For the text-containing cell, return its midpoint in (X, Y) coordinate format. 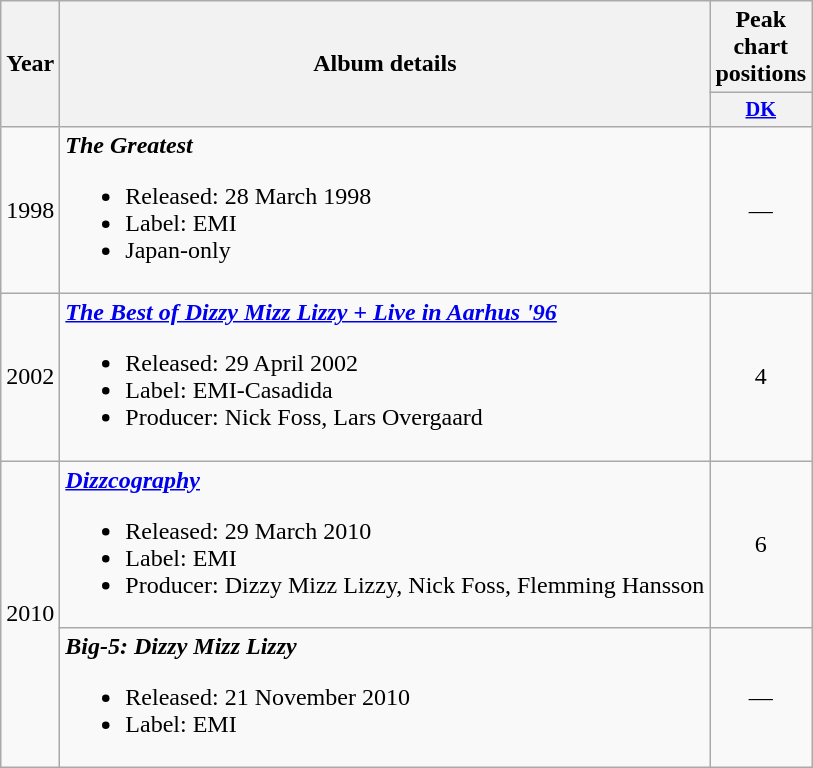
The Best of Dizzy Mizz Lizzy + Live in Aarhus '96Released: 29 April 2002Label: EMI-CasadidaProducer: Nick Foss, Lars Overgaard (385, 378)
Year (30, 64)
DizzcographyReleased: 29 March 2010Label: EMIProducer: Dizzy Mizz Lizzy, Nick Foss, Flemming Hansson (385, 544)
2002 (30, 378)
1998 (30, 210)
Big-5: Dizzy Mizz LizzyReleased: 21 November 2010Label: EMI (385, 698)
The GreatestReleased: 28 March 1998Label: EMIJapan-only (385, 210)
DK (761, 110)
Peak chart positions (761, 47)
Album details (385, 64)
6 (761, 544)
2010 (30, 614)
4 (761, 378)
